Find where the given text appears and provide that cell's center as (X, Y) coordinate. 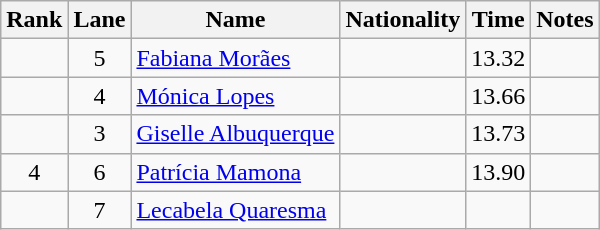
13.73 (498, 134)
Giselle Albuquerque (236, 134)
Notes (565, 20)
Lecabela Quaresma (236, 210)
13.90 (498, 172)
Time (498, 20)
7 (100, 210)
Rank (34, 20)
Fabiana Morães (236, 58)
13.66 (498, 96)
Mónica Lopes (236, 96)
Patrícia Mamona (236, 172)
Nationality (403, 20)
13.32 (498, 58)
Name (236, 20)
Lane (100, 20)
5 (100, 58)
3 (100, 134)
6 (100, 172)
